Detect which cell encompasses the target text, then output its [X, Y] center coordinate. 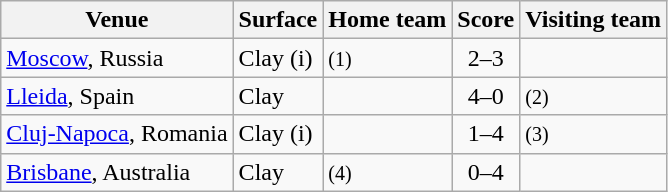
Score [486, 20]
Visiting team [594, 20]
Venue [117, 20]
Cluj-Napoca, Romania [117, 134]
0–4 [486, 172]
2–3 [486, 58]
(2) [594, 96]
(3) [594, 134]
1–4 [486, 134]
Brisbane, Australia [117, 172]
Home team [388, 20]
Moscow, Russia [117, 58]
(1) [388, 58]
4–0 [486, 96]
Lleida, Spain [117, 96]
(4) [388, 172]
Surface [278, 20]
